For the text-containing cell, return its midpoint in (X, Y) coordinate format. 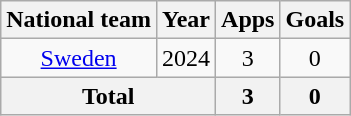
Apps (248, 20)
2024 (186, 58)
Year (186, 20)
Goals (315, 20)
National team (79, 20)
Total (108, 96)
Sweden (79, 58)
